Locate the cell with the specified text and output its [x, y] center coordinate. 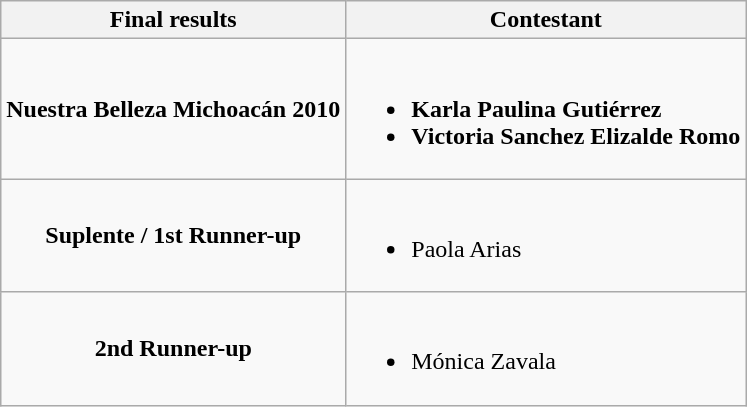
Suplente / 1st Runner-up [174, 236]
Final results [174, 20]
Mónica Zavala [546, 348]
Karla Paulina GutiérrezVictoria Sanchez Elizalde Romo [546, 109]
Paola Arias [546, 236]
Nuestra Belleza Michoacán 2010 [174, 109]
2nd Runner-up [174, 348]
Contestant [546, 20]
